Capture the cell that displays the provided text and extract its (X, Y) central coordinate. 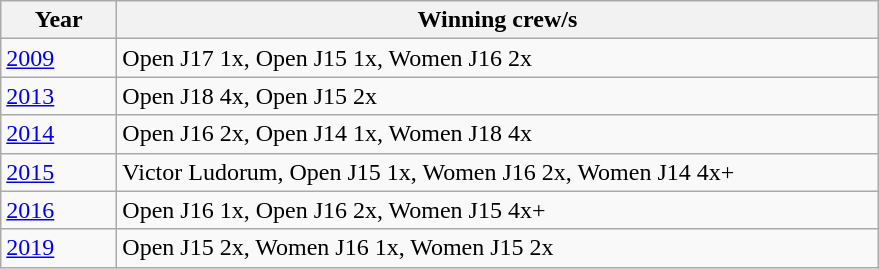
Open J18 4x, Open J15 2x (498, 96)
Open J15 2x, Women J16 1x, Women J15 2x (498, 248)
Victor Ludorum, Open J15 1x, Women J16 2x, Women J14 4x+ (498, 172)
2013 (59, 96)
Open J17 1x, Open J15 1x, Women J16 2x (498, 58)
Open J16 2x, Open J14 1x, Women J18 4x (498, 134)
Winning crew/s (498, 20)
Year (59, 20)
2009 (59, 58)
2016 (59, 210)
2015 (59, 172)
2014 (59, 134)
Open J16 1x, Open J16 2x, Women J15 4x+ (498, 210)
2019 (59, 248)
